For the text-containing cell, return its midpoint in (x, y) coordinate format. 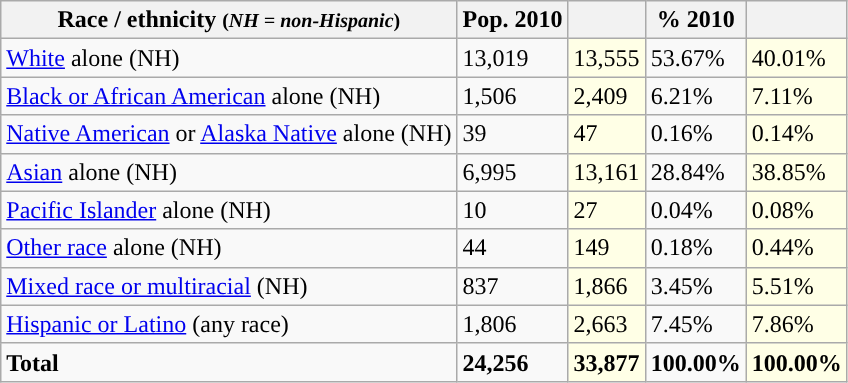
6,995 (512, 172)
28.84% (696, 172)
10 (512, 210)
13,555 (606, 58)
2,663 (606, 324)
1,806 (512, 324)
0.16% (696, 134)
149 (606, 248)
6.21% (696, 96)
13,161 (606, 172)
7.11% (796, 96)
24,256 (512, 362)
837 (512, 286)
47 (606, 134)
Black or African American alone (NH) (229, 96)
27 (606, 210)
% 2010 (696, 20)
2,409 (606, 96)
53.67% (696, 58)
0.14% (796, 134)
Hispanic or Latino (any race) (229, 324)
Pop. 2010 (512, 20)
38.85% (796, 172)
3.45% (696, 286)
Native American or Alaska Native alone (NH) (229, 134)
39 (512, 134)
Mixed race or multiracial (NH) (229, 286)
33,877 (606, 362)
13,019 (512, 58)
5.51% (796, 286)
1,866 (606, 286)
1,506 (512, 96)
0.18% (696, 248)
0.04% (696, 210)
7.45% (696, 324)
40.01% (796, 58)
Asian alone (NH) (229, 172)
Pacific Islander alone (NH) (229, 210)
White alone (NH) (229, 58)
44 (512, 248)
7.86% (796, 324)
Other race alone (NH) (229, 248)
0.08% (796, 210)
Total (229, 362)
Race / ethnicity (NH = non-Hispanic) (229, 20)
0.44% (796, 248)
